Identify which cell holds the provided text, then report its (X, Y) central coordinate. 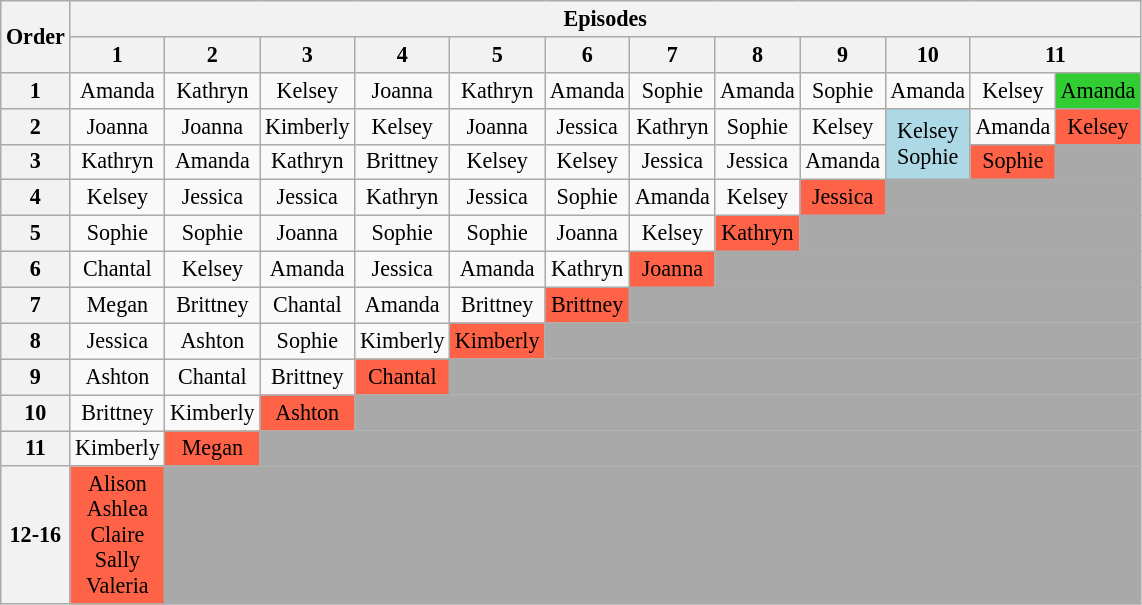
12-16 (36, 535)
Order (36, 36)
Alison Ashlea Claire Sally Valeria (118, 535)
KelseySophie (928, 144)
Episodes (606, 18)
